Detect which cell encompasses the target text, then output its (X, Y) center coordinate. 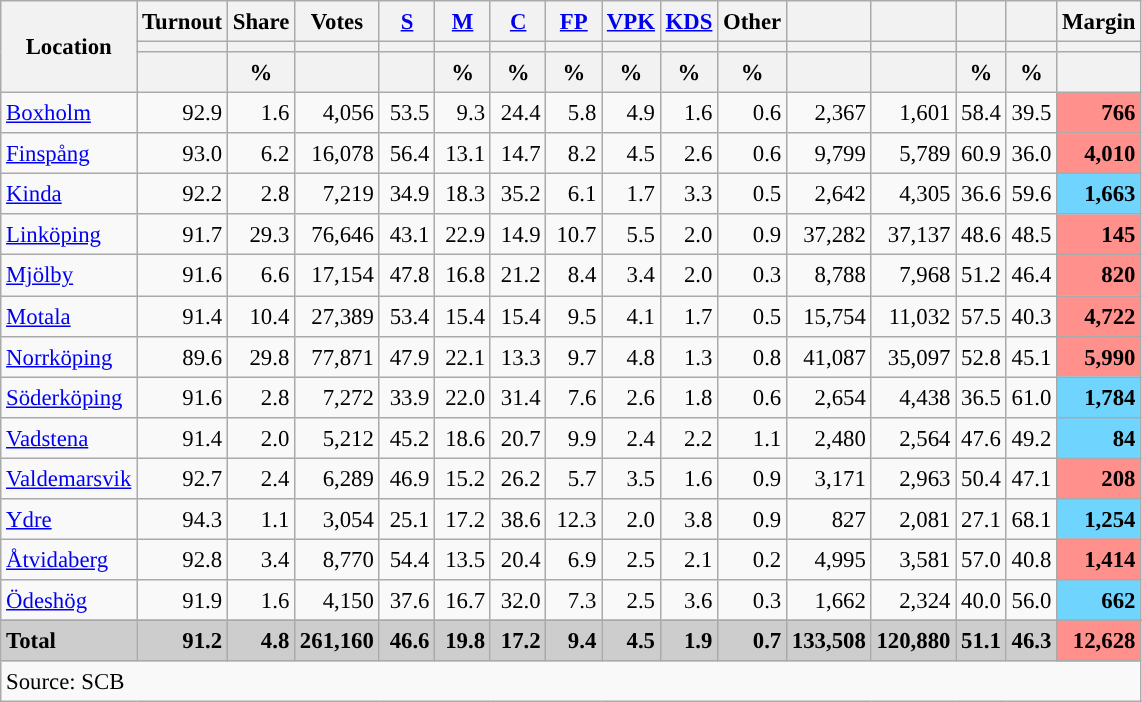
61.0 (1031, 398)
93.0 (182, 154)
4,305 (914, 194)
32.0 (518, 600)
Votes (338, 22)
47.1 (1031, 478)
34.9 (407, 194)
5.7 (574, 478)
37,137 (914, 234)
Source: SCB (571, 682)
48.5 (1031, 234)
7,272 (338, 398)
7.6 (574, 398)
45.1 (1031, 356)
14.9 (518, 234)
6.6 (260, 276)
56.0 (1031, 600)
Boxholm (69, 114)
22.1 (463, 356)
22.9 (463, 234)
94.3 (182, 520)
57.0 (981, 560)
4,438 (914, 398)
16.8 (463, 276)
Turnout (182, 22)
133,508 (830, 640)
S (407, 22)
827 (830, 520)
25.1 (407, 520)
46.3 (1031, 640)
60.9 (981, 154)
6,289 (338, 478)
35,097 (914, 356)
Finspång (69, 154)
6.2 (260, 154)
84 (1099, 438)
47.6 (981, 438)
4,722 (1099, 316)
9.9 (574, 438)
36.5 (981, 398)
77,871 (338, 356)
261,160 (338, 640)
0.2 (752, 560)
92.7 (182, 478)
2,324 (914, 600)
53.4 (407, 316)
Total (69, 640)
9,799 (830, 154)
145 (1099, 234)
FP (574, 22)
37.6 (407, 600)
1,254 (1099, 520)
4.9 (632, 114)
662 (1099, 600)
92.9 (182, 114)
91.2 (182, 640)
24.4 (518, 114)
5.8 (574, 114)
13.3 (518, 356)
91.9 (182, 600)
40.0 (981, 600)
9.3 (463, 114)
46.4 (1031, 276)
1,784 (1099, 398)
2,081 (914, 520)
38.6 (518, 520)
52.8 (981, 356)
29.3 (260, 234)
27,389 (338, 316)
35.2 (518, 194)
1,414 (1099, 560)
92.8 (182, 560)
26.2 (518, 478)
1,662 (830, 600)
Ydre (69, 520)
2.1 (688, 560)
12.3 (574, 520)
3.3 (688, 194)
8.4 (574, 276)
Other (752, 22)
51.2 (981, 276)
31.4 (518, 398)
Margin (1099, 22)
3,054 (338, 520)
5.5 (632, 234)
Söderköping (69, 398)
1.9 (688, 640)
36.0 (1031, 154)
C (518, 22)
5,789 (914, 154)
3.5 (632, 478)
Ödeshög (69, 600)
15,754 (830, 316)
51.1 (981, 640)
6.1 (574, 194)
6.9 (574, 560)
29.8 (260, 356)
2.2 (688, 438)
Kinda (69, 194)
47.9 (407, 356)
2,654 (830, 398)
120,880 (914, 640)
8,770 (338, 560)
1,663 (1099, 194)
2,367 (830, 114)
54.4 (407, 560)
50.4 (981, 478)
13.5 (463, 560)
59.6 (1031, 194)
20.4 (518, 560)
33.9 (407, 398)
0.8 (752, 356)
M (463, 22)
7,968 (914, 276)
1.8 (688, 398)
45.2 (407, 438)
4,150 (338, 600)
15.2 (463, 478)
0.7 (752, 640)
VPK (632, 22)
68.1 (1031, 520)
4,010 (1099, 154)
46.9 (407, 478)
76,646 (338, 234)
Linköping (69, 234)
10.7 (574, 234)
91.7 (182, 234)
49.2 (1031, 438)
2,963 (914, 478)
40.3 (1031, 316)
19.8 (463, 640)
4.1 (632, 316)
820 (1099, 276)
11,032 (914, 316)
18.6 (463, 438)
Location (69, 47)
21.2 (518, 276)
766 (1099, 114)
12,628 (1099, 640)
9.5 (574, 316)
27.1 (981, 520)
8,788 (830, 276)
2,564 (914, 438)
208 (1099, 478)
17,154 (338, 276)
5,990 (1099, 356)
92.2 (182, 194)
8.2 (574, 154)
39.5 (1031, 114)
36.6 (981, 194)
3.6 (688, 600)
14.7 (518, 154)
Motala (69, 316)
Valdemarsvik (69, 478)
Åtvidaberg (69, 560)
40.8 (1031, 560)
3,171 (830, 478)
Mjölby (69, 276)
46.6 (407, 640)
7.3 (574, 600)
58.4 (981, 114)
3.8 (688, 520)
56.4 (407, 154)
9.4 (574, 640)
7,219 (338, 194)
1.3 (688, 356)
13.1 (463, 154)
4,056 (338, 114)
5,212 (338, 438)
10.4 (260, 316)
37,282 (830, 234)
47.8 (407, 276)
53.5 (407, 114)
18.3 (463, 194)
Share (260, 22)
16,078 (338, 154)
3,581 (914, 560)
Norrköping (69, 356)
43.1 (407, 234)
16.7 (463, 600)
4,995 (830, 560)
2,642 (830, 194)
48.6 (981, 234)
Vadstena (69, 438)
89.6 (182, 356)
9.7 (574, 356)
22.0 (463, 398)
2,480 (830, 438)
41,087 (830, 356)
57.5 (981, 316)
20.7 (518, 438)
KDS (688, 22)
1,601 (914, 114)
